Pinpoint the cell where the given text exists, returning its (x, y) midpoint coordinate. 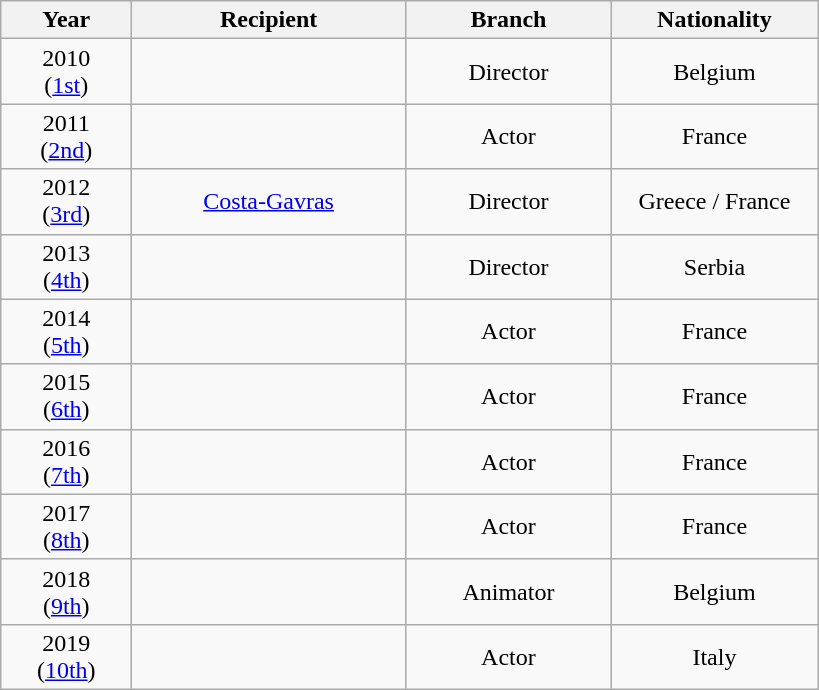
2017(8th) (66, 526)
2014(5th) (66, 332)
Year (66, 20)
Greece / France (714, 202)
Animator (508, 592)
Italy (714, 656)
2011(2nd) (66, 136)
2013(4th) (66, 266)
Serbia (714, 266)
2012(3rd) (66, 202)
2016(7th) (66, 462)
Nationality (714, 20)
Recipient (269, 20)
Branch (508, 20)
Costa-Gavras (269, 202)
2018(9th) (66, 592)
2015(6th) (66, 396)
2019(10th) (66, 656)
2010(1st) (66, 72)
